Pinpoint the cell where the given text exists, returning its [x, y] midpoint coordinate. 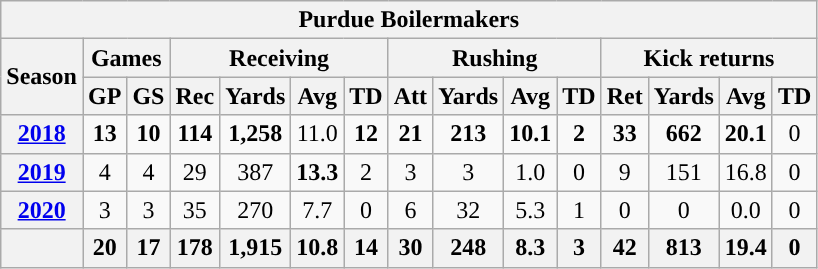
GS [148, 96]
29 [195, 172]
7.7 [318, 210]
213 [468, 134]
8.3 [530, 248]
Rec [195, 96]
35 [195, 210]
Rushing [494, 58]
6 [410, 210]
13 [104, 134]
10 [148, 134]
178 [195, 248]
270 [256, 210]
16.8 [746, 172]
1,258 [256, 134]
10.8 [318, 248]
17 [148, 248]
19.4 [746, 248]
42 [624, 248]
2018 [42, 134]
12 [366, 134]
2019 [42, 172]
1.0 [530, 172]
Games [126, 58]
14 [366, 248]
20.1 [746, 134]
11.0 [318, 134]
33 [624, 134]
1 [579, 210]
30 [410, 248]
Receiving [279, 58]
Ret [624, 96]
GP [104, 96]
Kick returns [709, 58]
248 [468, 248]
114 [195, 134]
662 [684, 134]
21 [410, 134]
1,915 [256, 248]
20 [104, 248]
13.3 [318, 172]
5.3 [530, 210]
151 [684, 172]
387 [256, 172]
10.1 [530, 134]
32 [468, 210]
813 [684, 248]
Season [42, 77]
Purdue Boilermakers [409, 20]
2020 [42, 210]
9 [624, 172]
0.0 [746, 210]
Att [410, 96]
